From the cell containing the given text, extract its center point as [X, Y] coordinate. 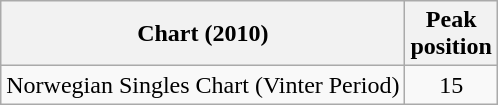
Norwegian Singles Chart (Vinter Period) [203, 85]
Chart (2010) [203, 34]
15 [451, 85]
Peakposition [451, 34]
